Return (X, Y) of the center of cell containing provided text 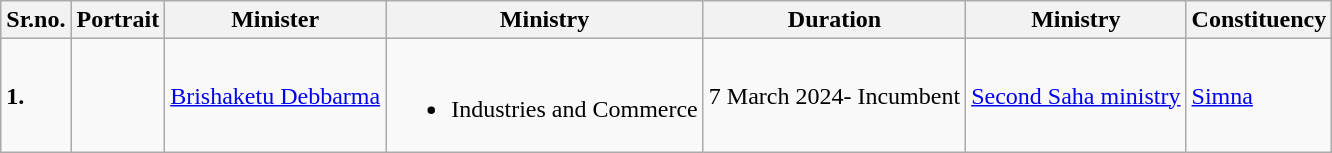
Portrait (118, 20)
Second Saha ministry (1076, 96)
Constituency (1259, 20)
Sr.no. (36, 20)
1. (36, 96)
Brishaketu Debbarma (276, 96)
7 March 2024- Incumbent (834, 96)
Minister (276, 20)
Duration (834, 20)
Simna (1259, 96)
Industries and Commerce (545, 96)
